Output the [x, y] coordinate of the center of the cell containing the given text.  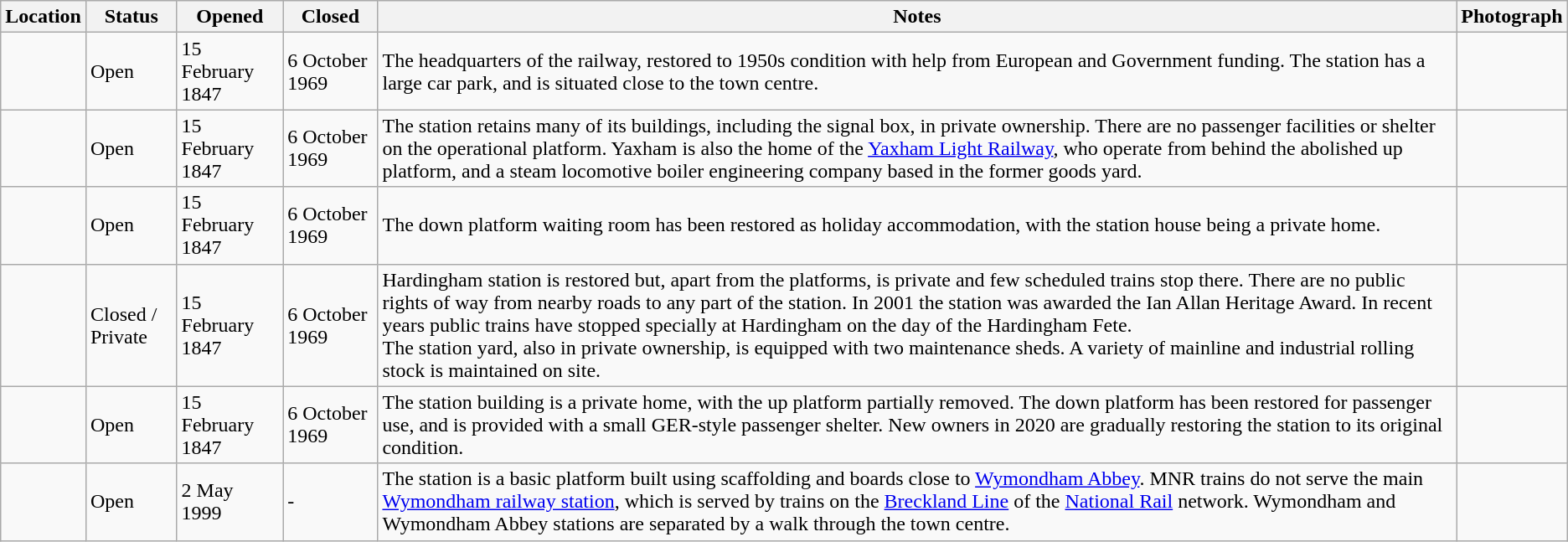
- [330, 502]
Opened [230, 17]
Closed / Private [131, 325]
Notes [917, 17]
2 May 1999 [230, 502]
Location [44, 17]
Status [131, 17]
Closed [330, 17]
The down platform waiting room has been restored as holiday accommodation, with the station house being a private home. [917, 225]
Photograph [1512, 17]
